Extract the (X, Y) coordinate from the center of the cell holding the provided text.  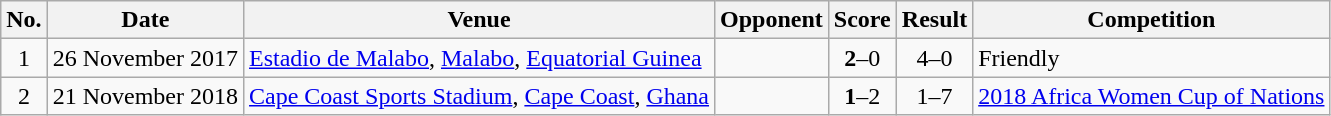
2018 Africa Women Cup of Nations (1152, 96)
Competition (1152, 20)
Estadio de Malabo, Malabo, Equatorial Guinea (480, 58)
1 (24, 58)
26 November 2017 (145, 58)
Cape Coast Sports Stadium, Cape Coast, Ghana (480, 96)
2–0 (862, 58)
Score (862, 20)
2 (24, 96)
21 November 2018 (145, 96)
4–0 (934, 58)
Friendly (1152, 58)
Venue (480, 20)
Opponent (772, 20)
1–7 (934, 96)
No. (24, 20)
Date (145, 20)
1–2 (862, 96)
Result (934, 20)
